Find where the given text appears and provide that cell's center as [x, y] coordinate. 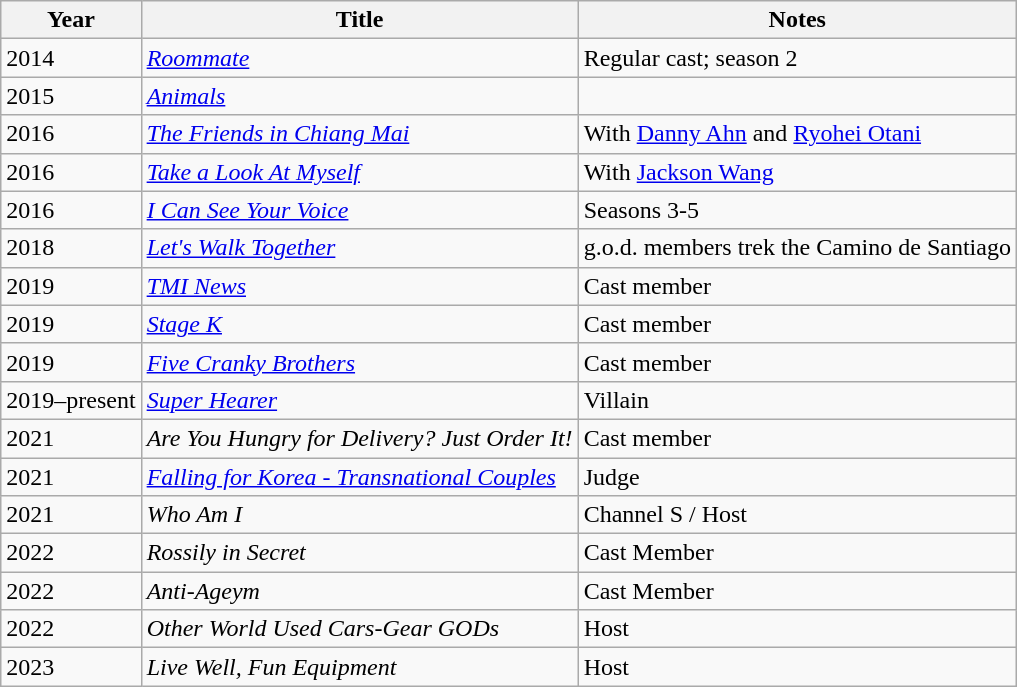
Are You Hungry for Delivery? Just Order It! [360, 438]
Super Hearer [360, 400]
2014 [71, 58]
2019–present [71, 400]
Notes [797, 20]
Regular cast; season 2 [797, 58]
TMI News [360, 286]
I Can See Your Voice [360, 210]
Animals [360, 96]
Other World Used Cars-Gear GODs [360, 629]
Title [360, 20]
Villain [797, 400]
Rossily in Secret [360, 553]
With Jackson Wang [797, 172]
Stage K [360, 324]
Take a Look At Myself [360, 172]
Judge [797, 477]
2018 [71, 248]
Live Well, Fun Equipment [360, 667]
Seasons 3-5 [797, 210]
Roommate [360, 58]
Channel S / Host [797, 515]
The Friends in Chiang Mai [360, 134]
g.o.d. members trek the Camino de Santiago [797, 248]
Anti-Ageym [360, 591]
2015 [71, 96]
Falling for Korea - Transnational Couples [360, 477]
2023 [71, 667]
Let's Walk Together [360, 248]
With Danny Ahn and Ryohei Otani [797, 134]
Year [71, 20]
Who Am I [360, 515]
Five Cranky Brothers [360, 362]
